From the cell containing the given text, extract its center point as [X, Y] coordinate. 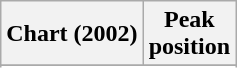
Peakposition [189, 34]
Chart (2002) [72, 34]
